Find where the given text appears and provide that cell's center as (x, y) coordinate. 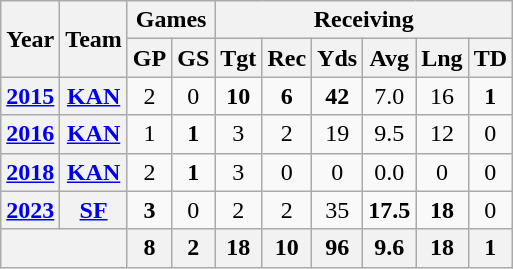
17.5 (390, 210)
42 (338, 96)
2016 (30, 134)
6 (287, 96)
8 (149, 248)
2015 (30, 96)
Yds (338, 58)
Rec (287, 58)
Avg (390, 58)
Games (170, 20)
Lng (442, 58)
12 (442, 134)
GS (194, 58)
2018 (30, 172)
Team (94, 39)
19 (338, 134)
35 (338, 210)
96 (338, 248)
Receiving (364, 20)
Year (30, 39)
TD (490, 58)
16 (442, 96)
2023 (30, 210)
9.5 (390, 134)
0.0 (390, 172)
SF (94, 210)
Tgt (238, 58)
7.0 (390, 96)
GP (149, 58)
9.6 (390, 248)
